Locate the cell with the specified text and output its (x, y) center coordinate. 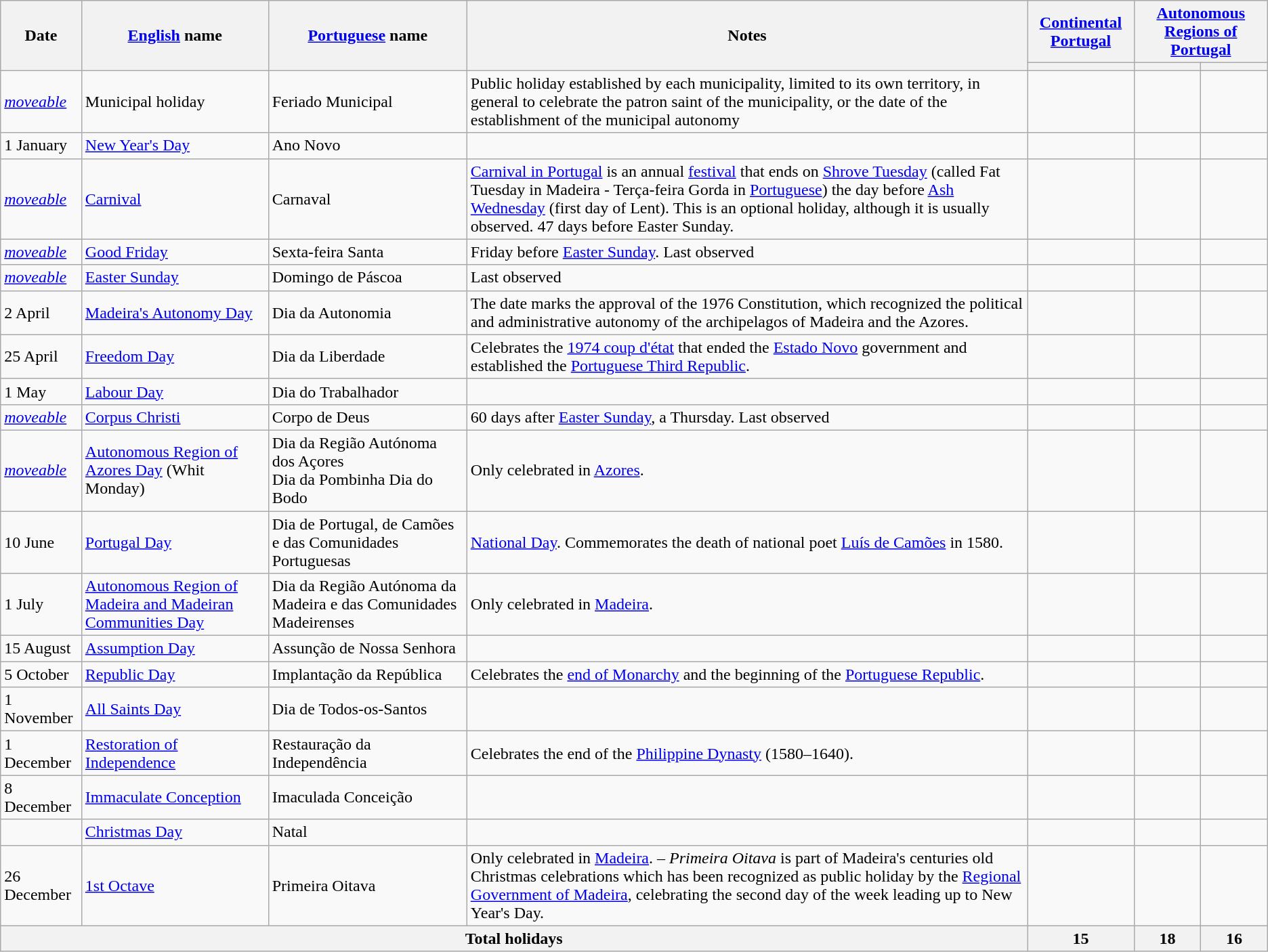
Portugal Day (175, 542)
Carnival (175, 199)
Assumption Day (175, 649)
1st Octave (175, 886)
5 October (41, 674)
8 December (41, 798)
Autonomous Region of Azores Day (Whit Monday) (175, 470)
Dia de Todos-os-Santos (367, 710)
Implantação da República (367, 674)
Restauração da Independência (367, 753)
1 November (41, 710)
Republic Day (175, 674)
Dia do Trabalhador (367, 391)
Only celebrated in Azores. (746, 470)
Madeira's Autonomy Day (175, 313)
Ano Novo (367, 146)
Good Friday (175, 252)
15 August (41, 649)
18 (1167, 938)
Portuguese name (367, 35)
Dia da Região Autónoma da Madeira e das Comunidades Madeirenses (367, 605)
Total holidays (514, 938)
1 July (41, 605)
Only celebrated in Madeira. (746, 605)
Restoration of Independence (175, 753)
26 December (41, 886)
Carnaval (367, 199)
15 (1081, 938)
Autonomous Regions of Portugal (1200, 32)
Domingo de Páscoa (367, 278)
National Day. Commemorates the death of national poet Luís de Camões in 1580. (746, 542)
Dia de Portugal, de Camões e das Comunidades Portuguesas (367, 542)
Primeira Oitava (367, 886)
Sexta-feira Santa (367, 252)
1 May (41, 391)
Christmas Day (175, 832)
Dia da Região Autónoma dos AçoresDia da Pombinha Dia do Bodo (367, 470)
English name (175, 35)
Celebrates the end of the Philippine Dynasty (1580–1640). (746, 753)
Autonomous Region of Madeira and Madeiran Communities Day (175, 605)
Assunção de Nossa Senhora (367, 649)
Continental Portugal (1081, 32)
Immaculate Conception (175, 798)
2 April (41, 313)
Date (41, 35)
Feriado Municipal (367, 102)
Notes (746, 35)
60 days after Easter Sunday, a Thursday. Last observed (746, 417)
Corpus Christi (175, 417)
25 April (41, 356)
Municipal holiday (175, 102)
Friday before Easter Sunday. Last observed (746, 252)
Dia da Autonomia (367, 313)
Imaculada Conceição (367, 798)
Freedom Day (175, 356)
1 December (41, 753)
Last observed (746, 278)
Natal (367, 832)
Celebrates the end of Monarchy and the beginning of the Portuguese Republic. (746, 674)
New Year's Day (175, 146)
All Saints Day (175, 710)
Dia da Liberdade (367, 356)
Labour Day (175, 391)
10 June (41, 542)
Corpo de Deus (367, 417)
1 January (41, 146)
Easter Sunday (175, 278)
Celebrates the 1974 coup d'état that ended the Estado Novo government and established the Portuguese Third Republic. (746, 356)
16 (1234, 938)
